Output the [x, y] coordinate of the center of the cell containing the given text.  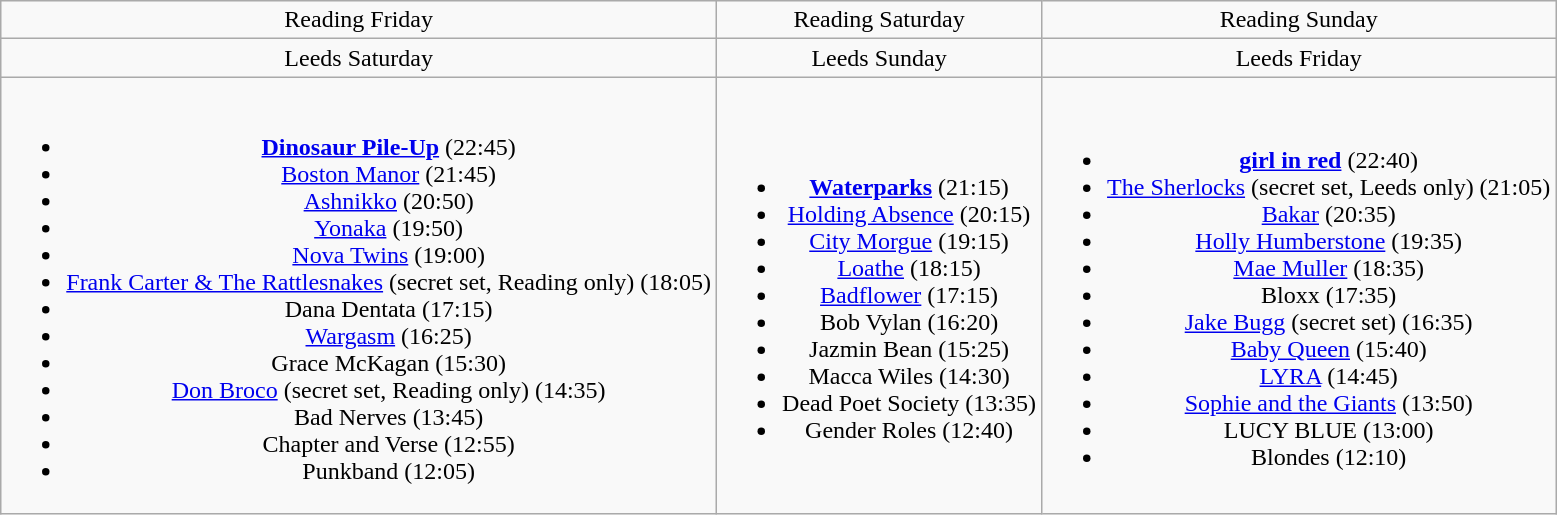
Reading Sunday [1299, 20]
Leeds Saturday [359, 58]
Leeds Sunday [880, 58]
Reading Friday [359, 20]
Reading Saturday [880, 20]
Leeds Friday [1299, 58]
